Extract the [X, Y] coordinate from the center of the cell holding the provided text.  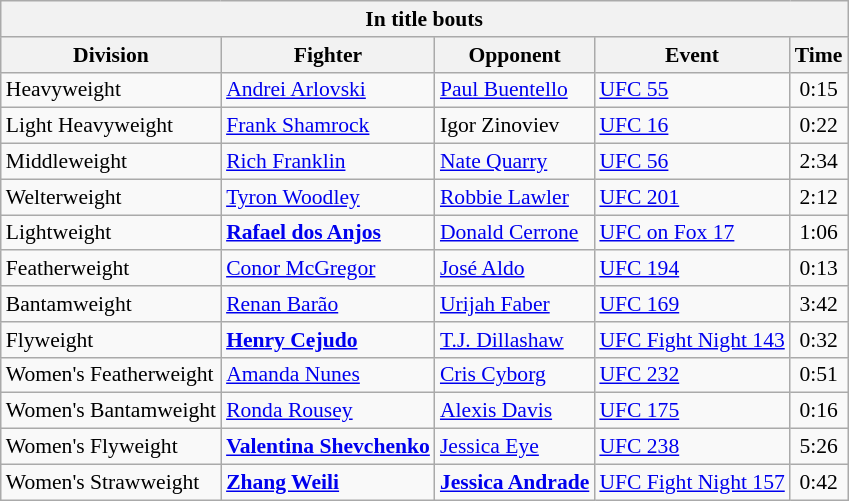
Opponent [514, 55]
Igor Zinoviev [514, 126]
2:34 [819, 162]
Light Heavyweight [111, 126]
Bantamweight [111, 304]
Zhang Weili [328, 482]
UFC 56 [692, 162]
Frank Shamrock [328, 126]
Women's Flyweight [111, 447]
UFC 16 [692, 126]
Event [692, 55]
Welterweight [111, 197]
Fighter [328, 55]
UFC 194 [692, 269]
In title bouts [424, 19]
1:06 [819, 233]
José Aldo [514, 269]
Conor McGregor [328, 269]
UFC 232 [692, 375]
Heavyweight [111, 90]
0:22 [819, 126]
UFC 201 [692, 197]
Paul Buentello [514, 90]
Women's Featherweight [111, 375]
0:16 [819, 411]
UFC Fight Night 157 [692, 482]
Ronda Rousey [328, 411]
T.J. Dillashaw [514, 340]
UFC 175 [692, 411]
UFC 55 [692, 90]
2:12 [819, 197]
Featherweight [111, 269]
0:51 [819, 375]
Nate Quarry [514, 162]
Time [819, 55]
UFC Fight Night 143 [692, 340]
Alexis Davis [514, 411]
Rafael dos Anjos [328, 233]
Henry Cejudo [328, 340]
Valentina Shevchenko [328, 447]
Donald Cerrone [514, 233]
Lightweight [111, 233]
Amanda Nunes [328, 375]
Rich Franklin [328, 162]
Renan Barão [328, 304]
Robbie Lawler [514, 197]
Jessica Andrade [514, 482]
5:26 [819, 447]
Tyron Woodley [328, 197]
UFC 169 [692, 304]
3:42 [819, 304]
0:42 [819, 482]
Urijah Faber [514, 304]
0:15 [819, 90]
Andrei Arlovski [328, 90]
0:32 [819, 340]
UFC 238 [692, 447]
Women's Bantamweight [111, 411]
Women's Strawweight [111, 482]
Middleweight [111, 162]
Division [111, 55]
UFC on Fox 17 [692, 233]
Jessica Eye [514, 447]
0:13 [819, 269]
Cris Cyborg [514, 375]
Flyweight [111, 340]
